Locate the cell with the specified text and output its [x, y] center coordinate. 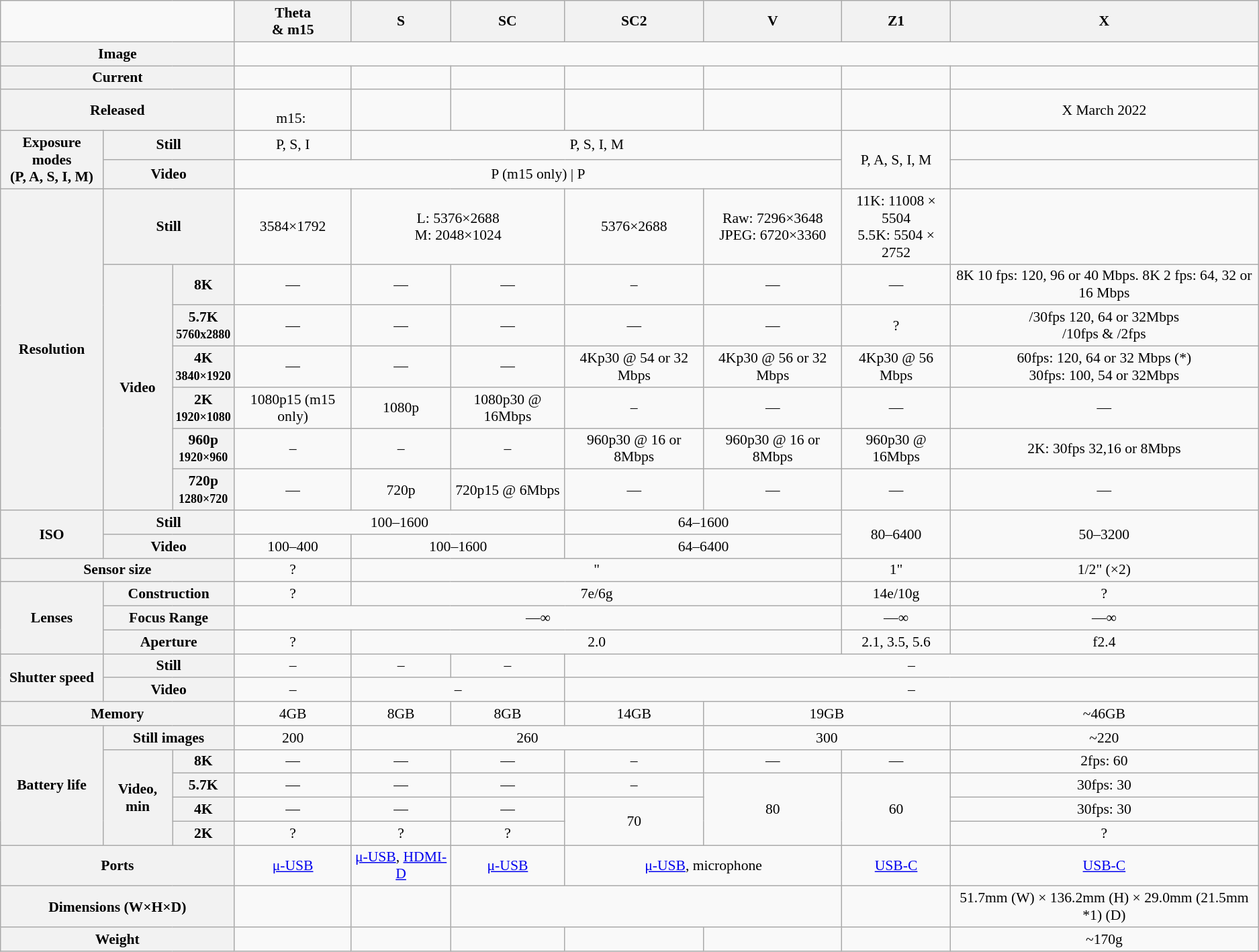
m15: [293, 110]
Aperture [169, 642]
SC [508, 21]
720p1280×720 [203, 490]
4Kp30 @ 56 Mbps [896, 367]
720p15 @ 6Mbps [508, 490]
μ-USB, HDMI-D [400, 866]
Current [118, 78]
60fps: 120, 64 or 32 Mbps (*)30fps: 100, 54 or 32Mbps [1104, 367]
Shutter speed [52, 678]
5.7K [203, 786]
50–3200 [1104, 534]
1080p [400, 408]
Still images [169, 738]
260 [527, 738]
~170g [1104, 939]
Battery life [52, 786]
X March 2022 [1104, 110]
V [772, 21]
2K [203, 833]
Theta& m15 [293, 21]
60 [896, 810]
P, A, S, I, M [896, 160]
S [400, 21]
19GB [827, 714]
P (m15 only) | P [539, 175]
2K: 30fps 32,16 or 8Mbps [1104, 448]
" [596, 570]
80–6400 [896, 534]
11K: 11008 × 55045.5K: 5504 × 2752 [896, 226]
Image [118, 54]
~46GB [1104, 714]
Weight [118, 939]
14GB [634, 714]
64–1600 [704, 522]
Z1 [896, 21]
5376×2688 [634, 226]
X [1104, 21]
1" [896, 570]
960p30 @ 16Mbps [896, 448]
300 [827, 738]
Released [118, 110]
μ-USB, microphone [704, 866]
100–400 [293, 546]
Construction [169, 594]
ISO [52, 534]
Video, min [137, 797]
Focus Range [169, 618]
960p1920×960 [203, 448]
/30fps 120, 64 or 32Mbps/10fps & /2fps [1104, 326]
8K 10 fps: 120, 96 or 40 Mbps. 8K 2 fps: 64, 32 or 16 Mbps [1104, 285]
64–6400 [704, 546]
4GB [293, 714]
2.1, 3.5, 5.6 [896, 642]
1/2" (×2) [1104, 570]
2.0 [596, 642]
~220 [1104, 738]
70 [634, 822]
7e/6g [596, 594]
4K3840×1920 [203, 367]
1080p30 @ 16Mbps [508, 408]
2fps: 60 [1104, 761]
14e/10g [896, 594]
4K [203, 810]
P, S, I [293, 145]
Sensor size [118, 570]
4Kp30 @ 54 or 32 Mbps [634, 367]
1080p15 (m15 only) [293, 408]
L: 5376×2688M: 2048×1024 [458, 226]
Ports [118, 866]
Dimensions (W×H×D) [118, 906]
Lenses [52, 618]
5.7K5760x2880 [203, 326]
51.7mm (W) × 136.2mm (H) × 29.0mm (21.5mm *1) (D) [1104, 906]
P, S, I, M [596, 145]
80 [772, 810]
Memory [118, 714]
4Kp30 @ 56 or 32 Mbps [772, 367]
Raw: 7296×3648JPEG: 6720×3360 [772, 226]
200 [293, 738]
3584×1792 [293, 226]
Exposure modes(P, A, S, I, M) [52, 160]
f2.4 [1104, 642]
SC2 [634, 21]
Resolution [52, 349]
720p [400, 490]
2K1920×1080 [203, 408]
